Locate the cell with the specified text and output its (x, y) center coordinate. 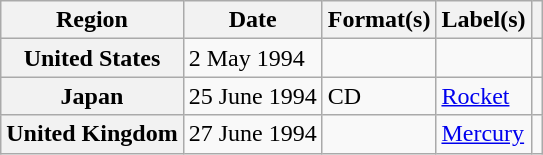
27 June 1994 (252, 134)
Rocket (484, 96)
Region (92, 20)
Format(s) (379, 20)
2 May 1994 (252, 58)
Mercury (484, 134)
CD (379, 96)
25 June 1994 (252, 96)
United Kingdom (92, 134)
Date (252, 20)
Japan (92, 96)
Label(s) (484, 20)
United States (92, 58)
